Capture the cell that displays the provided text and extract its (x, y) central coordinate. 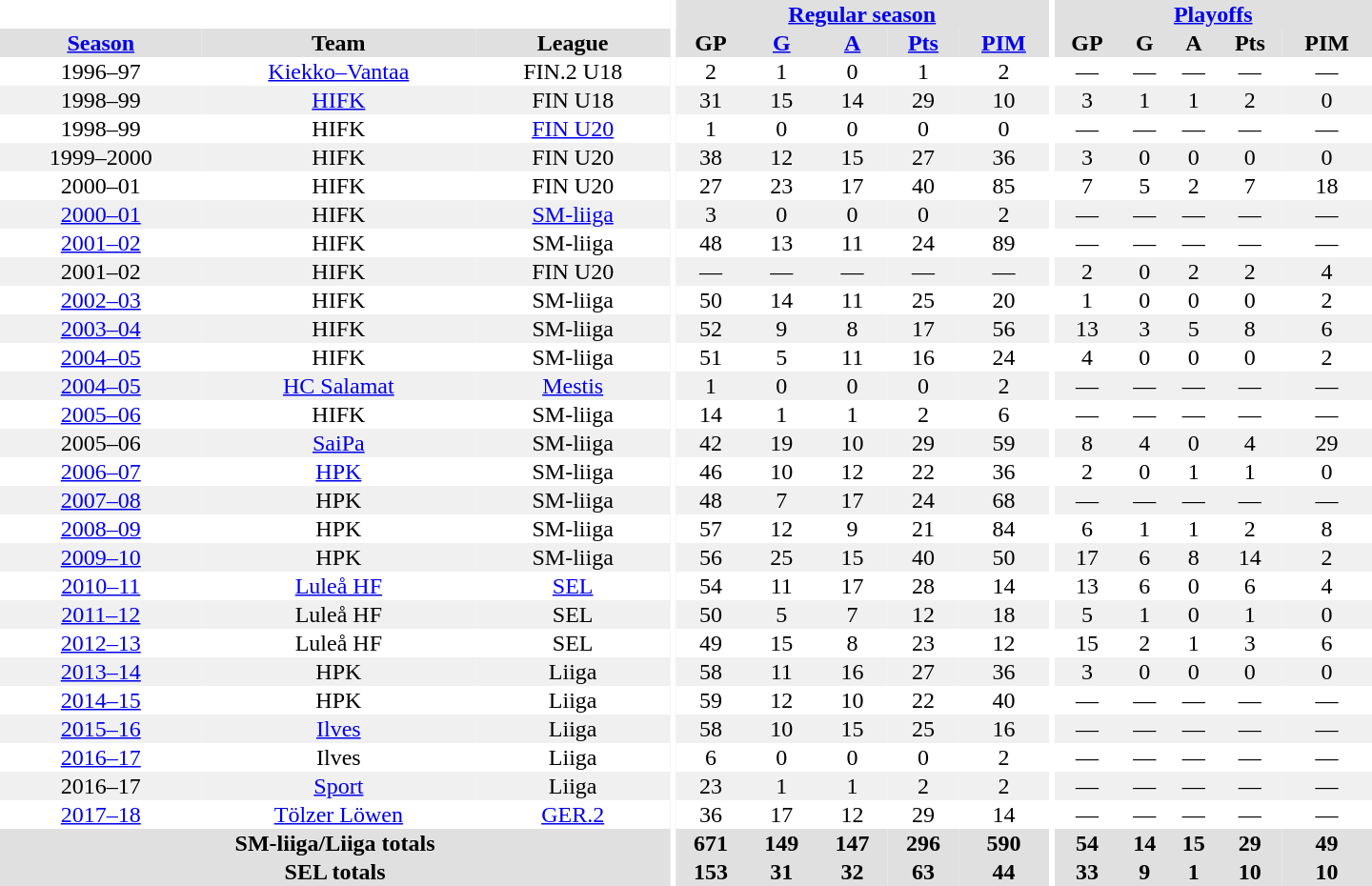
147 (852, 843)
2015–16 (101, 729)
2010–11 (101, 586)
Tölzer Löwen (339, 815)
46 (711, 472)
28 (923, 586)
33 (1086, 872)
1996–97 (101, 71)
84 (1004, 529)
89 (1004, 243)
Kiekko–Vantaa (339, 71)
2002–03 (101, 300)
2014–15 (101, 700)
Playoffs (1213, 14)
Mestis (573, 386)
32 (852, 872)
HC Salamat (339, 386)
153 (711, 872)
SaiPa (339, 443)
42 (711, 443)
FIN.2 U18 (573, 71)
2017–18 (101, 815)
590 (1004, 843)
2013–14 (101, 672)
85 (1004, 186)
2012–13 (101, 643)
149 (781, 843)
63 (923, 872)
52 (711, 329)
Team (339, 43)
38 (711, 157)
2007–08 (101, 500)
1999–2000 (101, 157)
2009–10 (101, 557)
671 (711, 843)
FIN U18 (573, 100)
Season (101, 43)
44 (1004, 872)
2003–04 (101, 329)
57 (711, 529)
2006–07 (101, 472)
SM-liiga/Liiga totals (335, 843)
21 (923, 529)
51 (711, 357)
Regular season (862, 14)
68 (1004, 500)
SEL totals (335, 872)
20 (1004, 300)
League (573, 43)
2011–12 (101, 614)
2008–09 (101, 529)
19 (781, 443)
GER.2 (573, 815)
Sport (339, 786)
296 (923, 843)
